Pinpoint the cell where the given text exists, returning its (x, y) midpoint coordinate. 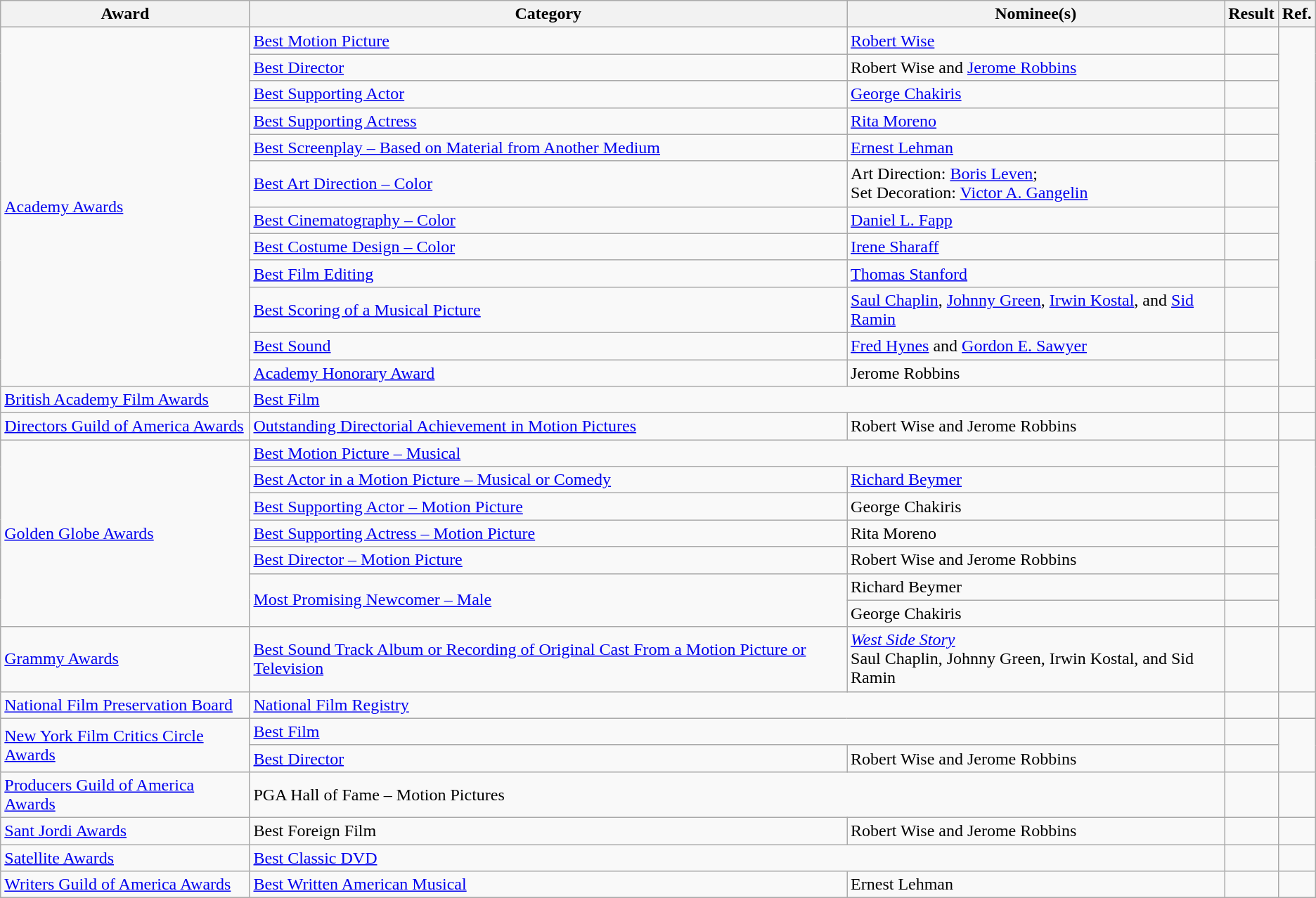
Best Cinematography – Color (548, 220)
Best Director – Motion Picture (548, 560)
Robert Wise (1036, 41)
Irene Sharaff (1036, 247)
Sant Jordi Awards (125, 831)
Best Foreign Film (548, 831)
National Film Registry (737, 705)
Most Promising Newcomer – Male (548, 600)
Thomas Stanford (1036, 273)
Academy Honorary Award (548, 373)
Satellite Awards (125, 858)
Outstanding Directorial Achievement in Motion Pictures (548, 427)
Best Supporting Actress (548, 121)
Fred Hynes and Gordon E. Sawyer (1036, 346)
New York Film Critics Circle Awards (125, 745)
Best Actor in a Motion Picture – Musical or Comedy (548, 480)
Writers Guild of America Awards (125, 885)
Best Written American Musical (548, 885)
Award (125, 14)
National Film Preservation Board (125, 705)
Ref. (1296, 14)
Result (1251, 14)
West Side Story Saul Chaplin, Johnny Green, Irwin Kostal, and Sid Ramin (1036, 659)
Producers Guild of America Awards (125, 794)
Daniel L. Fapp (1036, 220)
Directors Guild of America Awards (125, 427)
Saul Chaplin, Johnny Green, Irwin Kostal, and Sid Ramin (1036, 309)
Best Film Editing (548, 273)
Academy Awards (125, 207)
Best Supporting Actress – Motion Picture (548, 533)
British Academy Film Awards (125, 400)
Jerome Robbins (1036, 373)
Best Sound (548, 346)
PGA Hall of Fame – Motion Pictures (737, 794)
Best Art Direction – Color (548, 184)
Best Classic DVD (737, 858)
Best Supporting Actor (548, 94)
Category (548, 14)
Best Screenplay – Based on Material from Another Medium (548, 148)
Grammy Awards (125, 659)
Nominee(s) (1036, 14)
Best Scoring of a Musical Picture (548, 309)
Best Motion Picture – Musical (737, 453)
Best Supporting Actor – Motion Picture (548, 507)
Golden Globe Awards (125, 533)
Best Costume Design – Color (548, 247)
Art Direction: Boris Leven; Set Decoration: Victor A. Gangelin (1036, 184)
Best Sound Track Album or Recording of Original Cast From a Motion Picture or Television (548, 659)
Best Motion Picture (548, 41)
